Locate the cell with the specified text and output its [X, Y] center coordinate. 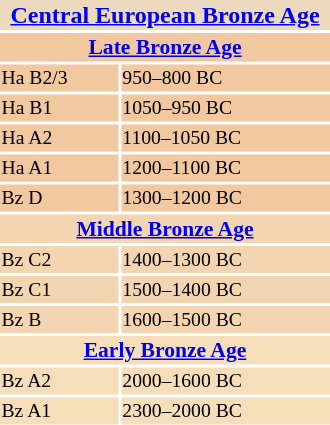
2000–1600 BC [226, 382]
Bz C1 [59, 290]
1500–1400 BC [226, 290]
2300–2000 BC [226, 412]
1300–1200 BC [226, 198]
950–800 BC [226, 78]
Middle Bronze Age [165, 228]
Bz A1 [59, 412]
Bz C2 [59, 260]
1050–950 BC [226, 108]
Central European Bronze Age [165, 15]
Bz D [59, 198]
1200–1100 BC [226, 168]
Bz A2 [59, 382]
1400–1300 BC [226, 260]
Ha A1 [59, 168]
Bz B [59, 320]
1600–1500 BC [226, 320]
Early Bronze Age [165, 350]
1100–1050 BC [226, 138]
Ha B2/3 [59, 78]
Ha B1 [59, 108]
Late Bronze Age [165, 47]
Ha A2 [59, 138]
